Detect which cell encompasses the target text, then output its (x, y) center coordinate. 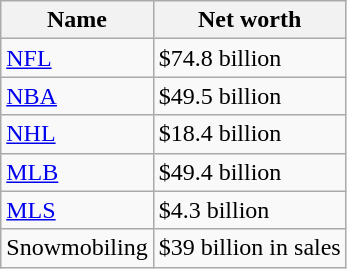
$18.4 billion (250, 134)
$49.4 billion (250, 172)
MLB (77, 172)
Name (77, 20)
NFL (77, 58)
$4.3 billion (250, 210)
Net worth (250, 20)
Snowmobiling (77, 248)
NHL (77, 134)
$49.5 billion (250, 96)
$39 billion in sales (250, 248)
$74.8 billion (250, 58)
MLS (77, 210)
NBA (77, 96)
